Capture the cell that displays the provided text and extract its [x, y] central coordinate. 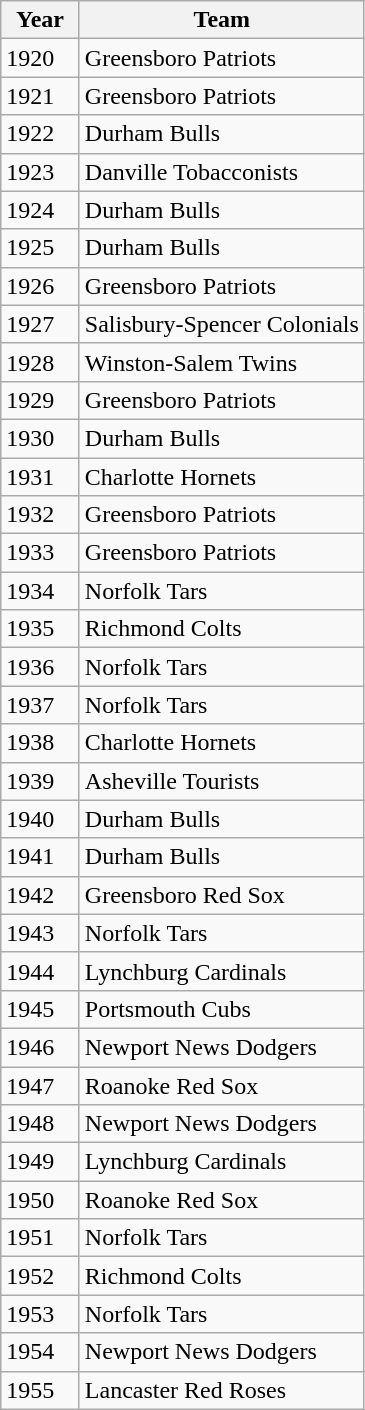
1934 [40, 591]
1935 [40, 629]
1942 [40, 895]
1946 [40, 1047]
Salisbury-Spencer Colonials [222, 324]
1949 [40, 1162]
1950 [40, 1200]
1954 [40, 1352]
1938 [40, 743]
1941 [40, 857]
1933 [40, 553]
1953 [40, 1314]
1940 [40, 819]
1936 [40, 667]
1928 [40, 362]
Asheville Tourists [222, 781]
1947 [40, 1085]
Danville Tobacconists [222, 172]
1930 [40, 438]
1929 [40, 400]
1923 [40, 172]
1932 [40, 515]
1922 [40, 134]
1937 [40, 705]
1952 [40, 1276]
1921 [40, 96]
Team [222, 20]
Year [40, 20]
1926 [40, 286]
1955 [40, 1390]
Winston-Salem Twins [222, 362]
1948 [40, 1124]
1939 [40, 781]
Portsmouth Cubs [222, 1009]
Lancaster Red Roses [222, 1390]
1931 [40, 477]
1944 [40, 971]
Greensboro Red Sox [222, 895]
1925 [40, 248]
1951 [40, 1238]
1920 [40, 58]
1945 [40, 1009]
1924 [40, 210]
1927 [40, 324]
1943 [40, 933]
